Capture the cell that displays the provided text and extract its (X, Y) central coordinate. 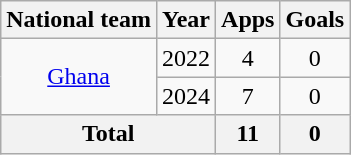
Goals (315, 20)
2022 (186, 58)
Apps (248, 20)
7 (248, 96)
National team (79, 20)
4 (248, 58)
Total (108, 134)
11 (248, 134)
2024 (186, 96)
Ghana (79, 77)
Year (186, 20)
